Return [X, Y] of the center of cell containing provided text 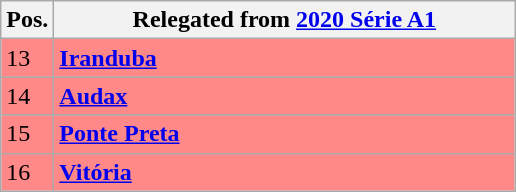
16 [28, 172]
Pos. [28, 20]
Ponte Preta [284, 134]
15 [28, 134]
13 [28, 58]
Relegated from 2020 Série A1 [284, 20]
Vitória [284, 172]
14 [28, 96]
Iranduba [284, 58]
Audax [284, 96]
